Detect which cell encompasses the target text, then output its (x, y) center coordinate. 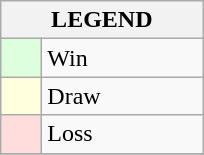
LEGEND (102, 20)
Win (122, 58)
Loss (122, 134)
Draw (122, 96)
